Locate the cell with the specified text and output its (X, Y) center coordinate. 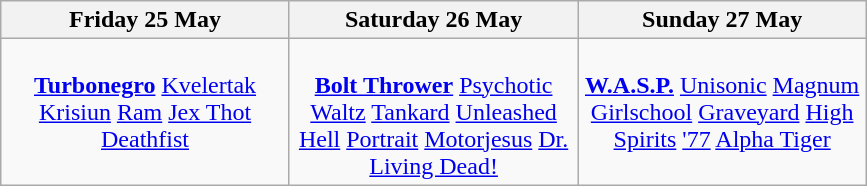
Friday 25 May (146, 20)
Bolt Thrower Psychotic Waltz Tankard Unleashed Hell Portrait Motorjesus Dr. Living Dead! (434, 112)
Sunday 27 May (722, 20)
W.A.S.P. Unisonic Magnum Girlschool Graveyard High Spirits '77 Alpha Tiger (722, 112)
Saturday 26 May (434, 20)
Turbonegro Kvelertak Krisiun Ram Jex Thot Deathfist (146, 112)
